Locate the cell with the specified text and output its (X, Y) center coordinate. 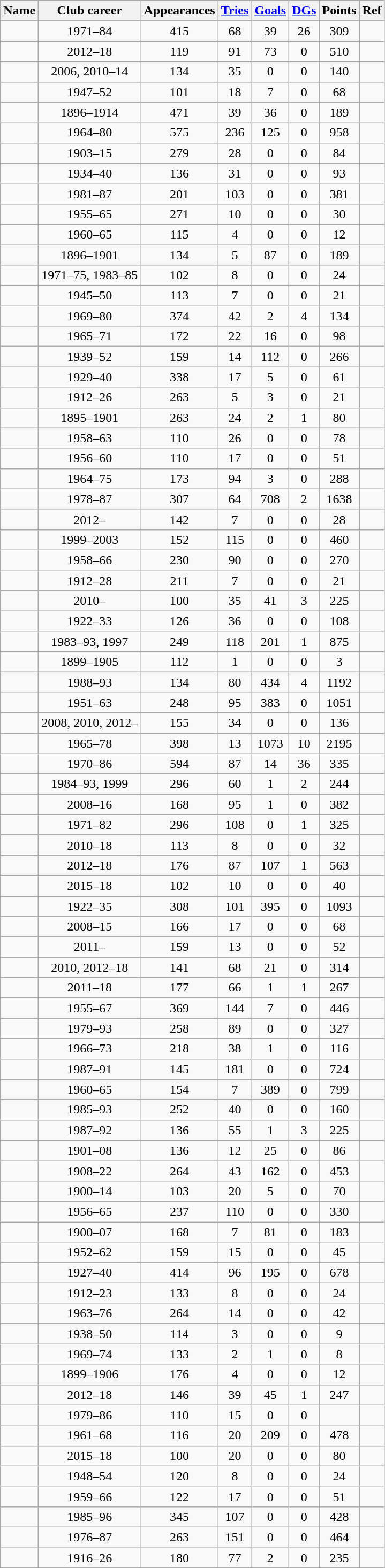
177 (179, 988)
1959–66 (90, 1496)
1938–50 (90, 1334)
25 (270, 1150)
1963–76 (90, 1313)
81 (270, 1232)
398 (179, 743)
1955–67 (90, 1008)
1900–14 (90, 1191)
453 (339, 1171)
1971–84 (90, 31)
211 (179, 580)
446 (339, 1008)
575 (179, 133)
118 (235, 642)
90 (235, 560)
1956–60 (90, 458)
183 (339, 1232)
126 (179, 621)
84 (339, 153)
DGs (304, 11)
1900–07 (90, 1232)
308 (179, 906)
120 (179, 1476)
Club career (90, 11)
1948–54 (90, 1476)
428 (339, 1517)
724 (339, 1069)
2008–16 (90, 804)
18 (235, 92)
32 (339, 845)
389 (270, 1089)
1971–82 (90, 825)
160 (339, 1110)
1966–73 (90, 1049)
1979–93 (90, 1028)
236 (235, 133)
173 (179, 479)
414 (179, 1273)
141 (179, 967)
1981–87 (90, 194)
1638 (339, 499)
244 (339, 784)
464 (339, 1537)
1896–1901 (90, 255)
93 (339, 173)
1951–63 (90, 703)
52 (339, 947)
288 (339, 479)
1987–91 (90, 1069)
258 (179, 1028)
330 (339, 1211)
1958–66 (90, 560)
38 (235, 1049)
2008, 2010, 2012– (90, 723)
144 (235, 1008)
1958–63 (90, 438)
1895–1901 (90, 418)
374 (179, 316)
237 (179, 1211)
119 (179, 51)
22 (235, 336)
86 (339, 1150)
434 (270, 682)
166 (179, 927)
415 (179, 31)
2195 (339, 743)
1965–71 (90, 336)
799 (339, 1089)
307 (179, 499)
2012– (90, 519)
335 (339, 764)
309 (339, 31)
60 (235, 784)
55 (235, 1130)
678 (339, 1273)
1969–80 (90, 316)
78 (339, 438)
235 (339, 1558)
181 (235, 1069)
Points (339, 11)
2011–18 (90, 988)
1934–40 (90, 173)
2008–15 (90, 927)
1964–75 (90, 479)
1912–26 (90, 397)
1051 (339, 703)
510 (339, 51)
77 (235, 1558)
1896–1914 (90, 112)
94 (235, 479)
1912–28 (90, 580)
395 (270, 906)
327 (339, 1028)
1978–87 (90, 499)
145 (179, 1069)
142 (179, 519)
1985–93 (90, 1110)
1901–08 (90, 1150)
172 (179, 336)
1192 (339, 682)
1988–93 (90, 682)
1922–35 (90, 906)
180 (179, 1558)
151 (235, 1537)
1899–1905 (90, 662)
Tries (235, 11)
125 (270, 133)
325 (339, 825)
1929–40 (90, 377)
1952–62 (90, 1252)
1073 (270, 743)
114 (179, 1334)
1964–80 (90, 133)
Goals (270, 11)
218 (179, 1049)
249 (179, 642)
1979–86 (90, 1415)
64 (235, 499)
271 (179, 214)
98 (339, 336)
91 (235, 51)
1976–87 (90, 1537)
2011– (90, 947)
155 (179, 723)
381 (339, 194)
267 (339, 988)
1969–74 (90, 1354)
230 (179, 560)
338 (179, 377)
1984–93, 1999 (90, 784)
875 (339, 642)
209 (270, 1435)
73 (270, 51)
460 (339, 540)
594 (179, 764)
248 (179, 703)
Ref (372, 11)
1987–92 (90, 1130)
252 (179, 1110)
478 (339, 1435)
31 (235, 173)
247 (339, 1395)
1945–50 (90, 296)
61 (339, 377)
1955–65 (90, 214)
140 (339, 72)
66 (235, 988)
30 (339, 214)
195 (270, 1273)
1947–52 (90, 92)
43 (235, 1171)
96 (235, 1273)
2006, 2010–14 (90, 72)
2010–18 (90, 845)
16 (270, 336)
279 (179, 153)
89 (235, 1028)
958 (339, 133)
41 (270, 601)
1983–93, 1997 (90, 642)
1912–23 (90, 1293)
1093 (339, 906)
154 (179, 1089)
70 (339, 1191)
314 (339, 967)
122 (179, 1496)
1965–78 (90, 743)
270 (339, 560)
1970–86 (90, 764)
2010– (90, 601)
563 (339, 865)
471 (179, 112)
146 (179, 1395)
1903–15 (90, 153)
1922–33 (90, 621)
1956–65 (90, 1211)
1971–75, 1983–85 (90, 275)
1927–40 (90, 1273)
383 (270, 703)
1908–22 (90, 1171)
34 (235, 723)
369 (179, 1008)
708 (270, 499)
1999–2003 (90, 540)
1916–26 (90, 1558)
1939–52 (90, 357)
Appearances (179, 11)
9 (339, 1334)
1961–68 (90, 1435)
Name (19, 11)
2010, 2012–18 (90, 967)
152 (179, 540)
1985–96 (90, 1517)
266 (339, 357)
1899–1906 (90, 1374)
382 (339, 804)
345 (179, 1517)
162 (270, 1171)
